Identify which cell holds the provided text, then report its [X, Y] central coordinate. 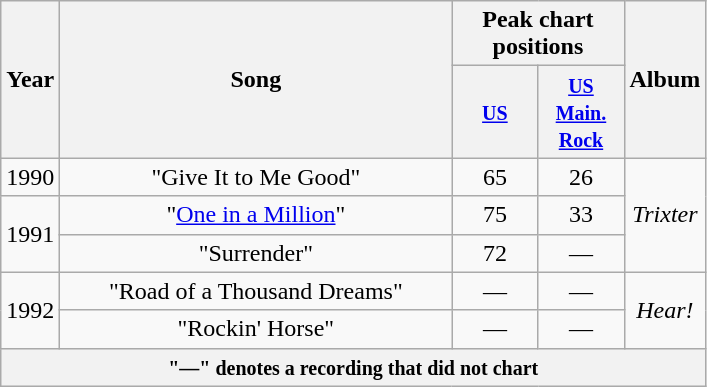
"Rockin' Horse" [256, 329]
33 [581, 215]
US Main. Rock [581, 112]
Album [665, 80]
75 [495, 215]
"Give It to Me Good" [256, 177]
"—" denotes a recording that did not chart [354, 367]
1992 [30, 310]
65 [495, 177]
Trixter [665, 215]
1991 [30, 234]
"Surrender" [256, 253]
Song [256, 80]
"One in a Million" [256, 215]
Peak chart positions [538, 34]
1990 [30, 177]
"Road of a Thousand Dreams" [256, 291]
US [495, 112]
Hear! [665, 310]
Year [30, 80]
26 [581, 177]
72 [495, 253]
